Search for the cell housing the specified text and yield its [x, y] center coordinate. 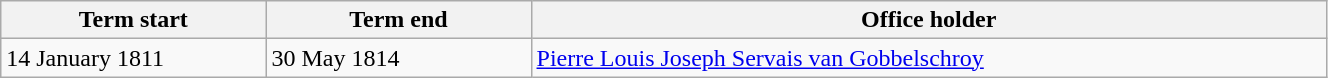
Term start [134, 20]
Pierre Louis Joseph Servais van Gobbelschroy [928, 58]
30 May 1814 [398, 58]
Term end [398, 20]
Office holder [928, 20]
14 January 1811 [134, 58]
